Find where the given text appears and provide that cell's center as [X, Y] coordinate. 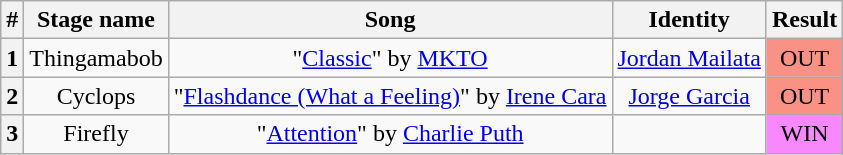
Identity [689, 20]
Firefly [96, 134]
1 [12, 58]
Stage name [96, 20]
"Classic" by MKTO [390, 58]
3 [12, 134]
Jordan Mailata [689, 58]
2 [12, 96]
Jorge Garcia [689, 96]
Cyclops [96, 96]
"Flashdance (What a Feeling)" by Irene Cara [390, 96]
Thingamabob [96, 58]
Result [804, 20]
Song [390, 20]
WIN [804, 134]
"Attention" by Charlie Puth [390, 134]
# [12, 20]
